Return the [x, y] coordinate for the center point of the cell that contains the specified text.  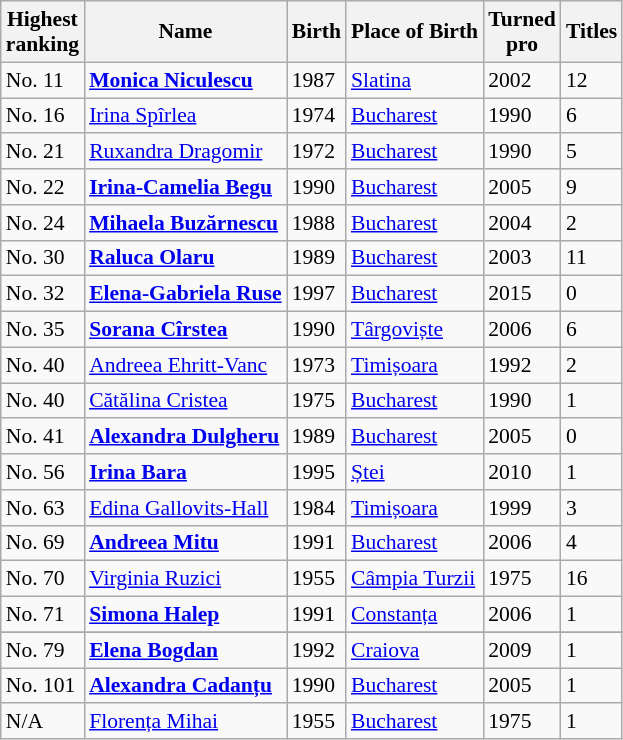
Irina-Camelia Begu [186, 187]
Irina Spîrlea [186, 116]
No. 11 [42, 80]
1987 [316, 80]
2010 [522, 472]
Simona Halep [186, 615]
No. 69 [42, 543]
Birth [316, 32]
Cătălina Cristea [186, 401]
1974 [316, 116]
Sorana Cîrstea [186, 330]
Edina Gallovits-Hall [186, 508]
12 [592, 80]
3 [592, 508]
Andreea Ehritt-Vanc [186, 365]
16 [592, 579]
Elena-Gabriela Ruse [186, 294]
Câmpia Turzii [414, 579]
Constanța [414, 615]
Raluca Olaru [186, 258]
4 [592, 543]
1972 [316, 152]
2004 [522, 223]
No. 21 [42, 152]
No. 32 [42, 294]
Titles [592, 32]
No. 30 [42, 258]
2003 [522, 258]
Highestranking [42, 32]
1984 [316, 508]
2009 [522, 650]
Monica Niculescu [186, 80]
No. 70 [42, 579]
Turnedpro [522, 32]
2002 [522, 80]
No. 41 [42, 437]
No. 101 [42, 686]
1973 [316, 365]
No. 56 [42, 472]
Ștei [414, 472]
No. 79 [42, 650]
Virginia Ruzici [186, 579]
Elena Bogdan [186, 650]
Andreea Mitu [186, 543]
Târgoviște [414, 330]
Florența Mihai [186, 722]
5 [592, 152]
No. 35 [42, 330]
2015 [522, 294]
1999 [522, 508]
No. 71 [42, 615]
N/A [42, 722]
No. 16 [42, 116]
1988 [316, 223]
Mihaela Buzărnescu [186, 223]
No. 24 [42, 223]
Slatina [414, 80]
Place of Birth [414, 32]
1995 [316, 472]
No. 63 [42, 508]
9 [592, 187]
No. 22 [42, 187]
Ruxandra Dragomir [186, 152]
Alexandra Cadanțu [186, 686]
1997 [316, 294]
Craiova [414, 650]
Irina Bara [186, 472]
Alexandra Dulgheru [186, 437]
11 [592, 258]
Name [186, 32]
